Detect which cell encompasses the target text, then output its (x, y) center coordinate. 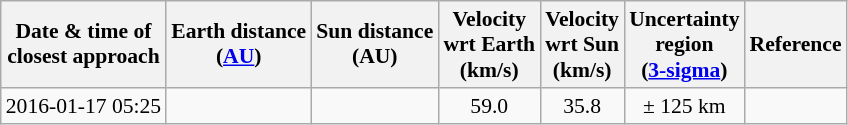
59.0 (489, 106)
2016-01-17 05:25 (84, 106)
Reference (796, 44)
± 125 km (684, 106)
Uncertaintyregion(3-sigma) (684, 44)
Velocitywrt Earth(km/s) (489, 44)
35.8 (582, 106)
Sun distance(AU) (374, 44)
Earth distance(AU) (238, 44)
Date & time ofclosest approach (84, 44)
Velocitywrt Sun(km/s) (582, 44)
